Determine the (x, y) coordinate at the center of the cell enclosing the given text.  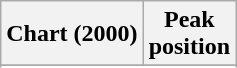
Chart (2000) (72, 34)
Peakposition (189, 34)
